Detect which cell encompasses the target text, then output its [x, y] center coordinate. 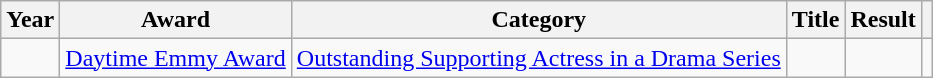
Title [816, 20]
Daytime Emmy Award [176, 58]
Award [176, 20]
Result [883, 20]
Outstanding Supporting Actress in a Drama Series [538, 58]
Category [538, 20]
Year [30, 20]
